Return (x, y) of the center of cell containing provided text 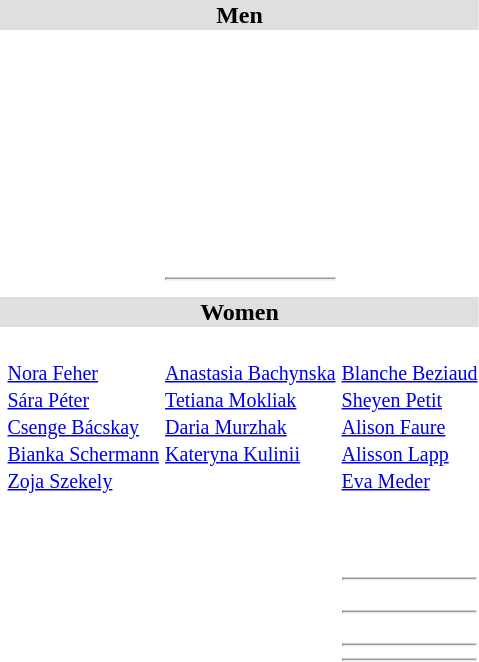
Men (240, 15)
Blanche BeziaudSheyen PetitAlison FaureAlisson LappEva Meder (410, 412)
Nora FeherSára PéterCsenge BácskayBianka SchermannZoja Szekely (84, 412)
Women (240, 312)
Anastasia BachynskaTetiana MokliakDaria MurzhakKateryna Kulinii (250, 412)
